Return the [x, y] coordinate for the center point of the cell that contains the specified text.  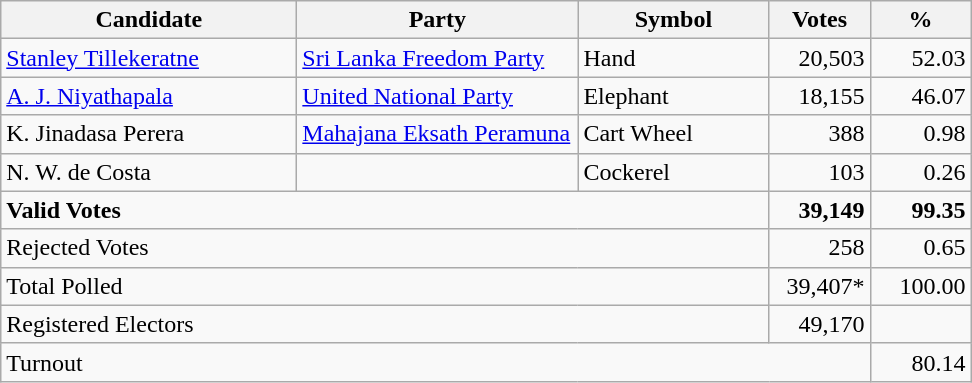
Votes [820, 20]
0.26 [920, 172]
K. Jinadasa Perera [149, 134]
Cart Wheel [674, 134]
Mahajana Eksath Peramuna [438, 134]
Registered Electors [385, 324]
46.07 [920, 96]
Candidate [149, 20]
49,170 [820, 324]
103 [820, 172]
0.65 [920, 248]
388 [820, 134]
99.35 [920, 210]
20,503 [820, 58]
52.03 [920, 58]
Valid Votes [385, 210]
Stanley Tillekeratne [149, 58]
United National Party [438, 96]
% [920, 20]
Cockerel [674, 172]
18,155 [820, 96]
Total Polled [385, 286]
Elephant [674, 96]
N. W. de Costa [149, 172]
Party [438, 20]
Symbol [674, 20]
Turnout [436, 362]
39,407* [820, 286]
258 [820, 248]
Sri Lanka Freedom Party [438, 58]
39,149 [820, 210]
Rejected Votes [385, 248]
0.98 [920, 134]
80.14 [920, 362]
A. J. Niyathapala [149, 96]
Hand [674, 58]
100.00 [920, 286]
